Identify which cell holds the provided text, then report its [x, y] central coordinate. 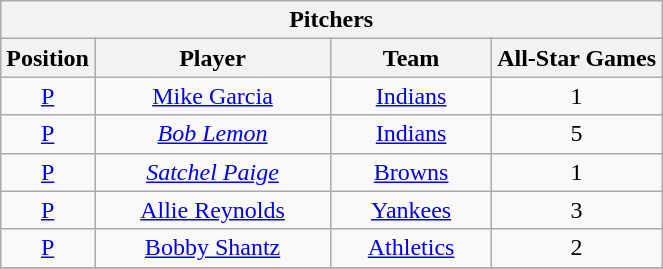
Athletics [412, 248]
3 [577, 210]
Allie Reynolds [212, 210]
All-Star Games [577, 58]
Bobby Shantz [212, 248]
Satchel Paige [212, 172]
Pitchers [332, 20]
2 [577, 248]
Mike Garcia [212, 96]
Yankees [412, 210]
5 [577, 134]
Team [412, 58]
Player [212, 58]
Browns [412, 172]
Bob Lemon [212, 134]
Position [48, 58]
